Determine the [X, Y] coordinate at the center of the cell enclosing the given text.  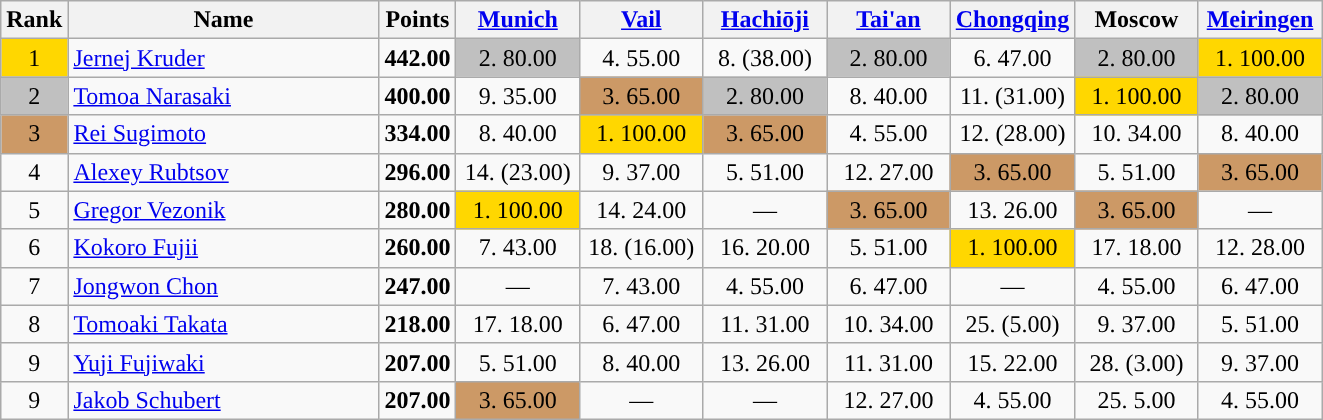
Jongwon Chon [224, 286]
Jernej Kruder [224, 58]
9. 35.00 [518, 96]
18. (16.00) [642, 248]
400.00 [418, 96]
25. (5.00) [1012, 324]
Munich [518, 20]
Kokoro Fujii [224, 248]
Tomoa Narasaki [224, 96]
Jakob Schubert [224, 400]
8. (38.00) [765, 58]
280.00 [418, 210]
Tomoaki Takata [224, 324]
14. (23.00) [518, 172]
296.00 [418, 172]
Alexey Rubtsov [224, 172]
11. (31.00) [1012, 96]
Yuji Fujiwaki [224, 362]
2 [34, 96]
14. 24.00 [642, 210]
5 [34, 210]
Points [418, 20]
334.00 [418, 134]
Chongqing [1012, 20]
6 [34, 248]
247.00 [418, 286]
442.00 [418, 58]
25. 5.00 [1137, 400]
4 [34, 172]
Gregor Vezonik [224, 210]
Hachiōji [765, 20]
12. (28.00) [1012, 134]
Rei Sugimoto [224, 134]
7 [34, 286]
28. (3.00) [1137, 362]
218.00 [418, 324]
Moscow [1137, 20]
16. 20.00 [765, 248]
Name [224, 20]
Rank [34, 20]
8 [34, 324]
15. 22.00 [1012, 362]
Tai'an [889, 20]
260.00 [418, 248]
3 [34, 134]
Vail [642, 20]
12. 28.00 [1260, 248]
Meiringen [1260, 20]
1 [34, 58]
